Determine the (X, Y) coordinate at the center of the cell enclosing the given text.  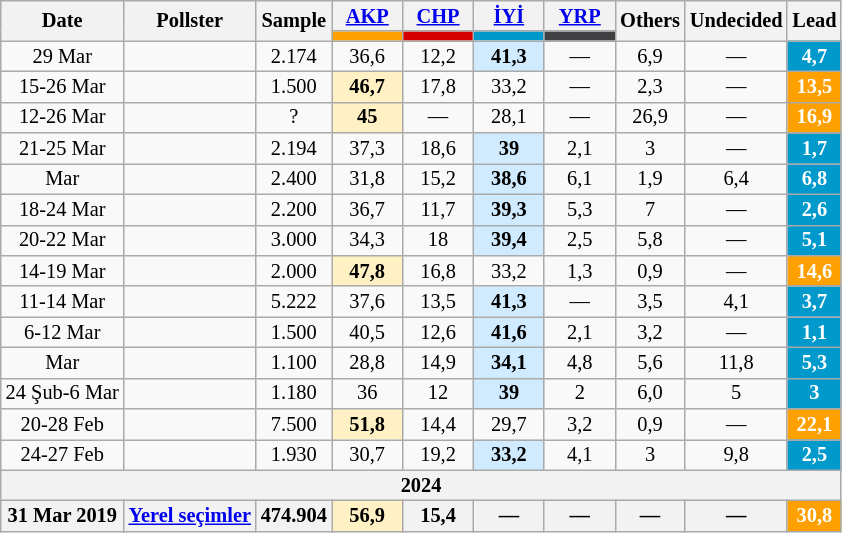
20-28 Feb (62, 424)
2,3 (650, 86)
12-26 Mar (62, 118)
1,7 (814, 148)
22,1 (814, 424)
34,1 (508, 362)
1.930 (294, 454)
18 (438, 240)
9,8 (736, 454)
CHP (438, 16)
7.500 (294, 424)
28,1 (508, 118)
46,7 (368, 86)
3.000 (294, 240)
12 (438, 394)
7 (650, 210)
6,4 (736, 178)
15,4 (438, 516)
6,0 (650, 394)
6,8 (814, 178)
2.200 (294, 210)
Sample (294, 20)
İYİ (508, 16)
18-24 Mar (62, 210)
6,1 (580, 178)
1,9 (650, 178)
2024 (422, 486)
12,2 (438, 56)
47,8 (368, 270)
14-19 Mar (62, 270)
Lead (814, 20)
45 (368, 118)
30,7 (368, 454)
5.222 (294, 302)
16,8 (438, 270)
11,8 (736, 362)
30,8 (814, 516)
28,8 (368, 362)
20-22 Mar (62, 240)
5,8 (650, 240)
37,3 (368, 148)
14,4 (438, 424)
56,9 (368, 516)
31,8 (368, 178)
2.400 (294, 178)
26,9 (650, 118)
31 Mar 2019 (62, 516)
17,8 (438, 86)
29 Mar (62, 56)
Date (62, 20)
1,1 (814, 332)
1.180 (294, 394)
Yerel seçimler (190, 516)
2.174 (294, 56)
3,7 (814, 302)
Undecided (736, 20)
4,7 (814, 56)
16,9 (814, 118)
2,6 (814, 210)
2.000 (294, 270)
15,2 (438, 178)
39,3 (508, 210)
38,6 (508, 178)
AKP (368, 16)
3,5 (650, 302)
18,6 (438, 148)
1,3 (580, 270)
37,6 (368, 302)
14,9 (438, 362)
11,7 (438, 210)
41,6 (508, 332)
12,6 (438, 332)
1.100 (294, 362)
29,7 (508, 424)
6,9 (650, 56)
4,8 (580, 362)
11-14 Mar (62, 302)
14,6 (814, 270)
34,3 (368, 240)
5,1 (814, 240)
Pollster (190, 20)
19,2 (438, 454)
474.904 (294, 516)
5,6 (650, 362)
5 (736, 394)
36 (368, 394)
2.194 (294, 148)
? (294, 118)
39,4 (508, 240)
YRP (580, 16)
24-27 Feb (62, 454)
36,7 (368, 210)
2 (580, 394)
24 Şub-6 Mar (62, 394)
6-12 Mar (62, 332)
15-26 Mar (62, 86)
36,6 (368, 56)
21-25 Mar (62, 148)
Others (650, 20)
51,8 (368, 424)
40,5 (368, 332)
